Provide the [x, y] coordinate of the cell's center where the given text is located.  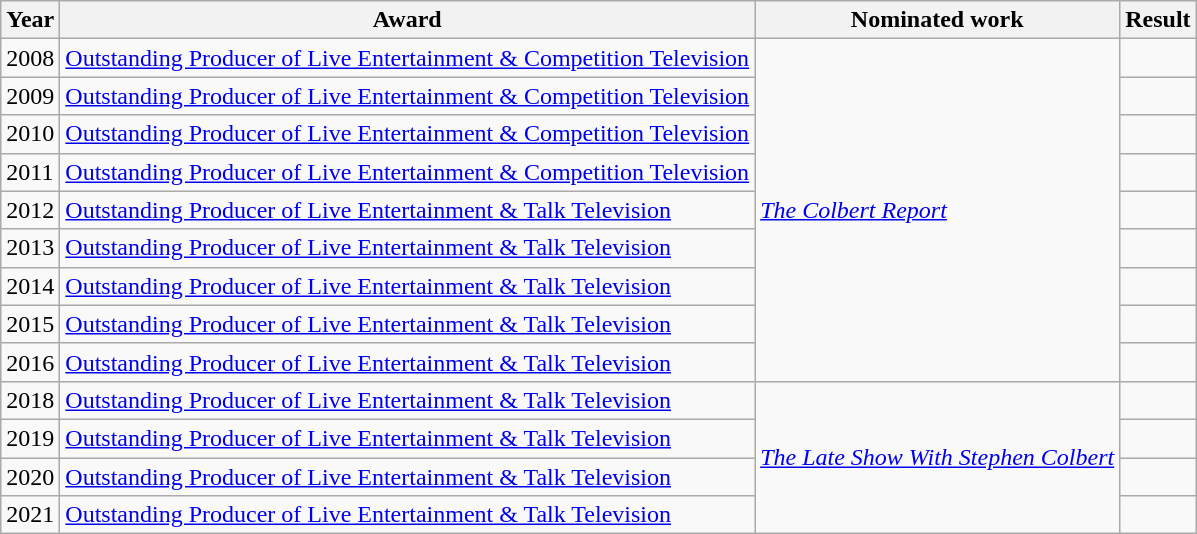
The Late Show With Stephen Colbert [938, 457]
2014 [30, 286]
2012 [30, 210]
2008 [30, 58]
The Colbert Report [938, 210]
2018 [30, 400]
2013 [30, 248]
Award [408, 20]
Result [1158, 20]
2021 [30, 515]
2015 [30, 324]
2016 [30, 362]
2019 [30, 438]
2009 [30, 96]
Nominated work [938, 20]
2010 [30, 134]
2011 [30, 172]
Year [30, 20]
2020 [30, 477]
